Determine the [x, y] coordinate at the center of the cell enclosing the given text.  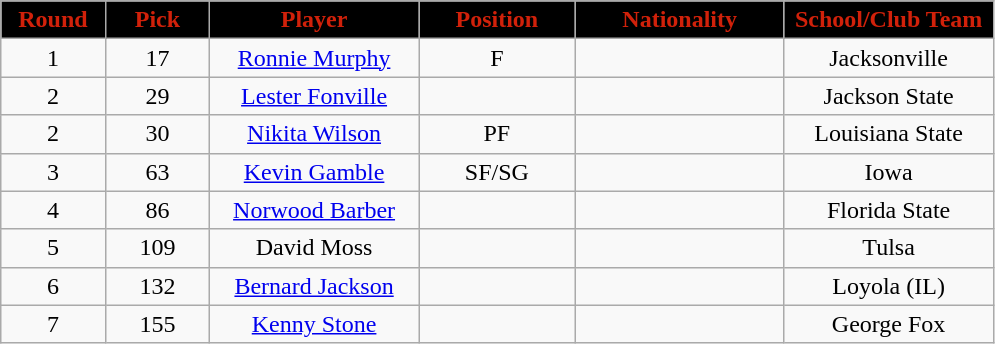
Loyola (IL) [888, 286]
Jacksonville [888, 58]
29 [157, 96]
Lester Fonville [314, 96]
4 [53, 210]
1 [53, 58]
Position [498, 20]
63 [157, 172]
17 [157, 58]
86 [157, 210]
F [498, 58]
7 [53, 324]
David Moss [314, 248]
6 [53, 286]
Nationality [680, 20]
SF/SG [498, 172]
Norwood Barber [314, 210]
Pick [157, 20]
Tulsa [888, 248]
Kevin Gamble [314, 172]
Louisiana State [888, 134]
Jackson State [888, 96]
School/Club Team [888, 20]
Round [53, 20]
3 [53, 172]
5 [53, 248]
PF [498, 134]
Bernard Jackson [314, 286]
Kenny Stone [314, 324]
Ronnie Murphy [314, 58]
30 [157, 134]
155 [157, 324]
George Fox [888, 324]
132 [157, 286]
Florida State [888, 210]
Player [314, 20]
Nikita Wilson [314, 134]
Iowa [888, 172]
109 [157, 248]
